From the cell containing the given text, extract its center point as (X, Y) coordinate. 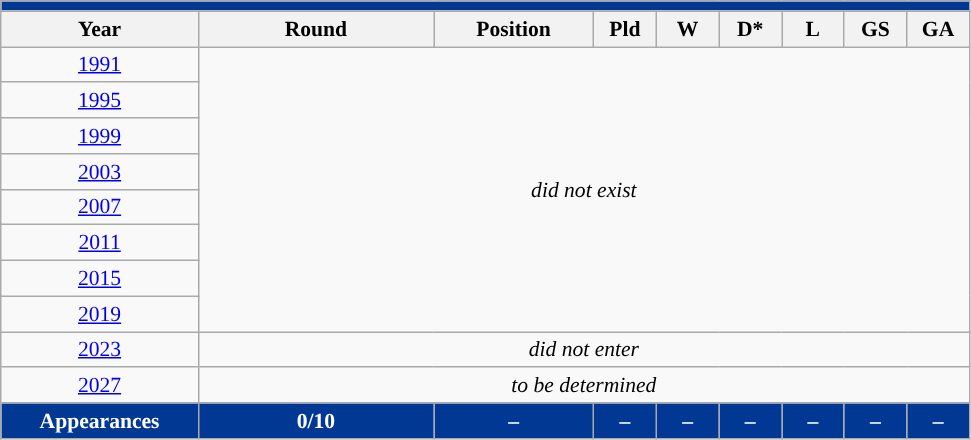
Year (100, 29)
0/10 (316, 421)
GA (938, 29)
Appearances (100, 421)
1999 (100, 136)
Round (316, 29)
to be determined (584, 386)
GS (876, 29)
Pld (626, 29)
D* (750, 29)
2027 (100, 386)
2023 (100, 350)
2015 (100, 279)
2007 (100, 207)
did not exist (584, 190)
2011 (100, 243)
2019 (100, 314)
L (814, 29)
did not enter (584, 350)
1995 (100, 101)
W (688, 29)
Position (514, 29)
2003 (100, 172)
1991 (100, 65)
